Search for the cell housing the specified text and yield its (X, Y) center coordinate. 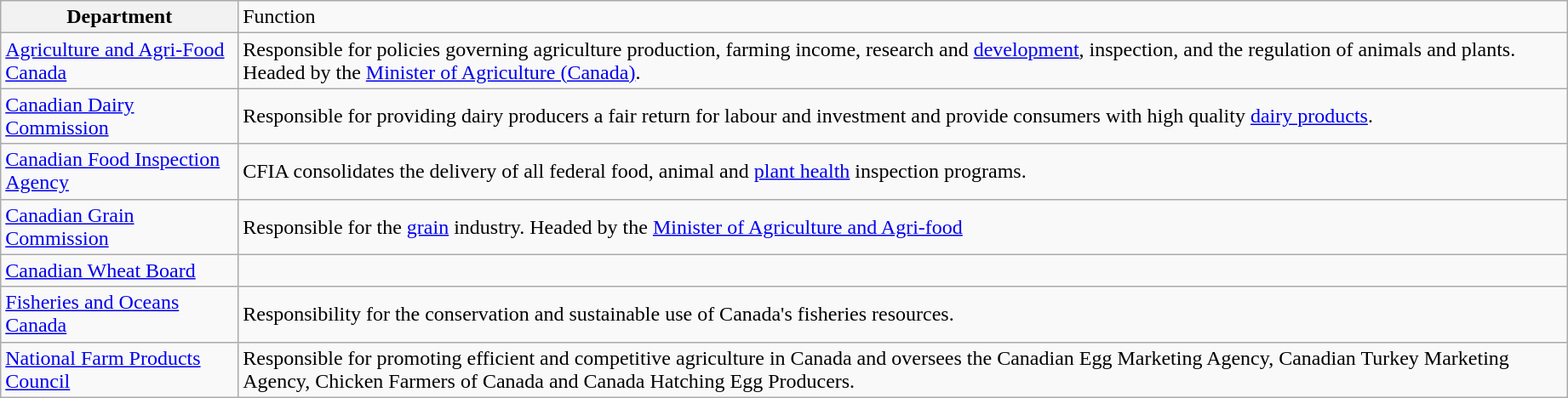
Canadian Dairy Commission (119, 116)
Canadian Food Inspection Agency (119, 172)
CFIA consolidates the delivery of all federal food, animal and plant health inspection programs. (903, 172)
Department (119, 17)
Agriculture and Agri-Food Canada (119, 61)
National Farm Products Council (119, 369)
Fisheries and Oceans Canada (119, 315)
Function (903, 17)
Canadian Grain Commission (119, 226)
Responsible for the grain industry. Headed by the Minister of Agriculture and Agri-food (903, 226)
Responsible for providing dairy producers a fair return for labour and investment and provide consumers with high quality dairy products. (903, 116)
Canadian Wheat Board (119, 270)
Responsibility for the conservation and sustainable use of Canada's fisheries resources. (903, 315)
